Provide the (X, Y) coordinate of the cell's center where the given text is located.  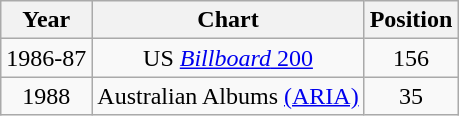
1988 (46, 96)
Year (46, 20)
156 (411, 58)
Chart (228, 20)
35 (411, 96)
Position (411, 20)
Australian Albums (ARIA) (228, 96)
US Billboard 200 (228, 58)
1986-87 (46, 58)
